Identify which cell holds the provided text, then report its (x, y) central coordinate. 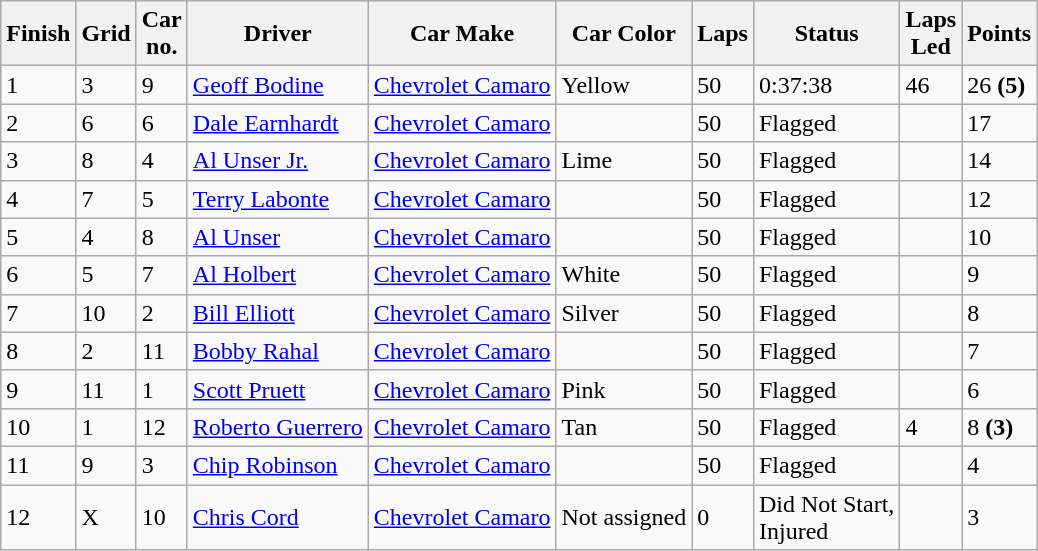
Did Not Start,Injured (826, 516)
Car Color (624, 34)
Chris Cord (278, 516)
Lime (624, 161)
0:37:38 (826, 85)
Al Unser Jr. (278, 161)
Not assigned (624, 516)
Status (826, 34)
17 (1000, 123)
Roberto Guerrero (278, 427)
X (106, 516)
Scott Pruett (278, 389)
Finish (38, 34)
LapsLed (931, 34)
Tan (624, 427)
Bobby Rahal (278, 351)
Chip Robinson (278, 465)
Geoff Bodine (278, 85)
Al Holbert (278, 275)
46 (931, 85)
8 (3) (1000, 427)
White (624, 275)
Silver (624, 313)
Pink (624, 389)
Dale Earnhardt (278, 123)
Grid (106, 34)
Al Unser (278, 237)
Terry Labonte (278, 199)
Yellow (624, 85)
Laps (723, 34)
Carno. (162, 34)
Points (1000, 34)
Car Make (462, 34)
26 (5) (1000, 85)
14 (1000, 161)
Driver (278, 34)
Bill Elliott (278, 313)
0 (723, 516)
